From the cell containing the given text, extract its center point as [x, y] coordinate. 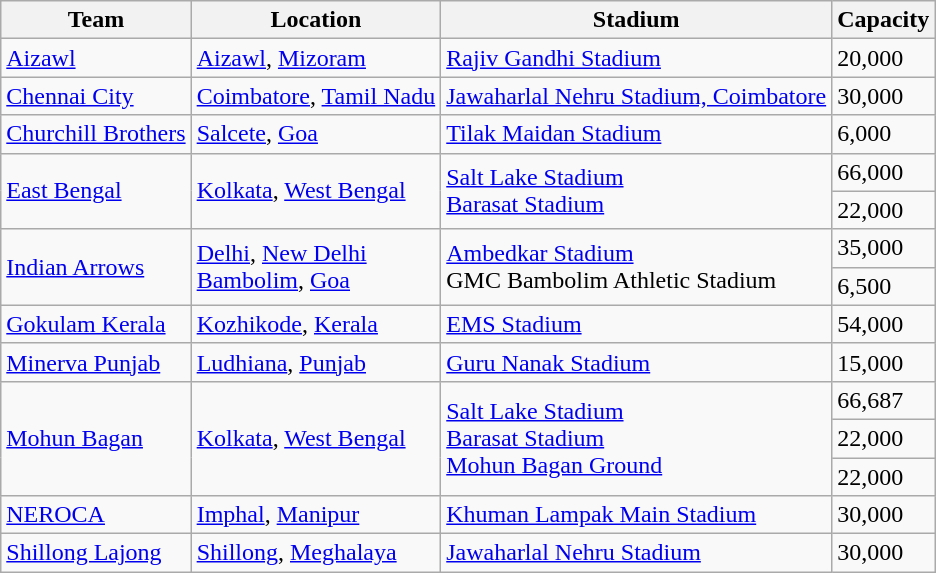
54,000 [884, 324]
Shillong Lajong [96, 553]
Churchill Brothers [96, 134]
Mohun Bagan [96, 438]
Location [316, 20]
Jawaharlal Nehru Stadium [636, 553]
66,000 [884, 172]
Salcete, Goa [316, 134]
Khuman Lampak Main Stadium [636, 515]
EMS Stadium [636, 324]
Delhi, New DelhiBambolim, Goa [316, 267]
20,000 [884, 58]
Capacity [884, 20]
35,000 [884, 248]
Shillong, Meghalaya [316, 553]
Guru Nanak Stadium [636, 362]
Stadium [636, 20]
Team [96, 20]
Coimbatore, Tamil Nadu [316, 96]
66,687 [884, 400]
NEROCA [96, 515]
Ludhiana, Punjab [316, 362]
6,500 [884, 286]
East Bengal [96, 191]
Minerva Punjab [96, 362]
6,000 [884, 134]
Aizawl [96, 58]
Chennai City [96, 96]
Kozhikode, Kerala [316, 324]
Tilak Maidan Stadium [636, 134]
Rajiv Gandhi Stadium [636, 58]
Aizawl, Mizoram [316, 58]
Imphal, Manipur [316, 515]
Salt Lake StadiumBarasat StadiumMohun Bagan Ground [636, 438]
Gokulam Kerala [96, 324]
15,000 [884, 362]
Ambedkar Stadium GMC Bambolim Athletic Stadium [636, 267]
Salt Lake Stadium Barasat Stadium [636, 191]
Indian Arrows [96, 267]
Jawaharlal Nehru Stadium, Coimbatore [636, 96]
